Return (X, Y) of the center of cell containing provided text 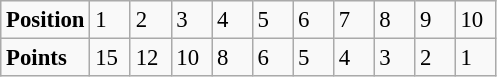
Position (46, 20)
9 (436, 20)
Points (46, 58)
12 (150, 58)
15 (110, 58)
7 (354, 20)
